Identify which cell holds the provided text, then report its (X, Y) central coordinate. 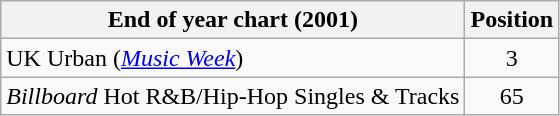
Position (512, 20)
65 (512, 96)
3 (512, 58)
Billboard Hot R&B/Hip-Hop Singles & Tracks (233, 96)
End of year chart (2001) (233, 20)
UK Urban (Music Week) (233, 58)
